Scan for the cell matching the given text and deliver its (X, Y) coordinate at center. 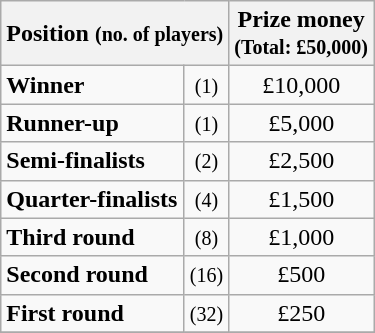
Runner-up (92, 123)
First round (92, 313)
Winner (92, 85)
£500 (302, 275)
(32) (206, 313)
Second round (92, 275)
£250 (302, 313)
Prize money(Total: £50,000) (302, 34)
Semi-finalists (92, 161)
£5,000 (302, 123)
(2) (206, 161)
Quarter-finalists (92, 199)
£2,500 (302, 161)
£1,500 (302, 199)
Position (no. of players) (115, 34)
£10,000 (302, 85)
(4) (206, 199)
Third round (92, 237)
(8) (206, 237)
(16) (206, 275)
£1,000 (302, 237)
